Extract the [x, y] coordinate from the center of the cell holding the provided text.  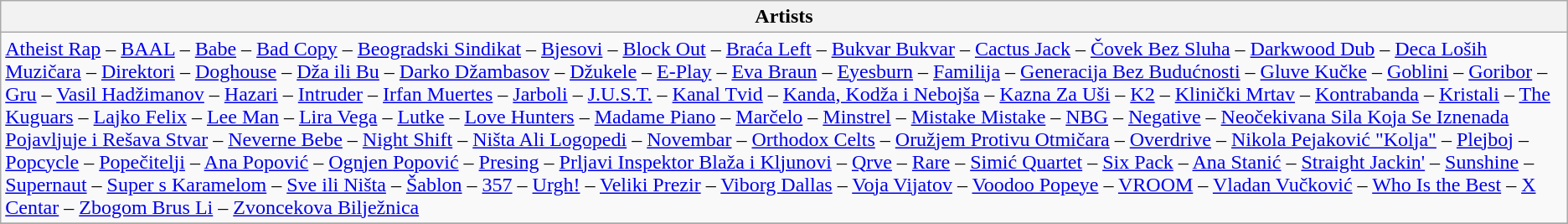
Artists [784, 17]
